Provide the [x, y] coordinate of the cell's center where the given text is located.  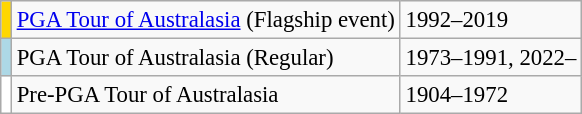
1992–2019 [490, 20]
1973–1991, 2022– [490, 58]
1904–1972 [490, 95]
Pre-PGA Tour of Australasia [206, 95]
PGA Tour of Australasia (Regular) [206, 58]
PGA Tour of Australasia (Flagship event) [206, 20]
